Extract the (X, Y) coordinate from the center of the cell holding the provided text.  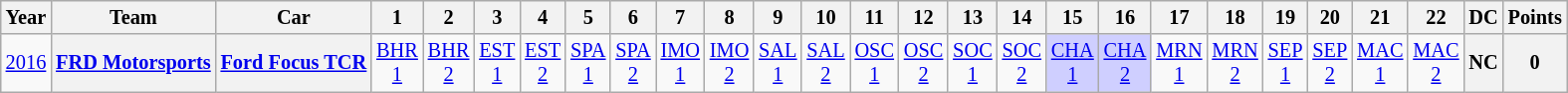
BHR2 (449, 63)
4 (543, 17)
SPA2 (633, 63)
SPA1 (587, 63)
FRD Motorsports (133, 63)
MRN1 (1179, 63)
IMO1 (681, 63)
SAL1 (778, 63)
16 (1125, 17)
20 (1330, 17)
MAC1 (1380, 63)
SAL2 (825, 63)
DC (1483, 17)
OSC1 (874, 63)
IMO2 (729, 63)
9 (778, 17)
15 (1073, 17)
21 (1380, 17)
BHR1 (397, 63)
10 (825, 17)
SEP1 (1286, 63)
2016 (26, 63)
Team (133, 17)
13 (972, 17)
Ford Focus TCR (295, 63)
CHA2 (1125, 63)
EST1 (497, 63)
19 (1286, 17)
EST2 (543, 63)
17 (1179, 17)
0 (1535, 63)
SOC2 (1021, 63)
3 (497, 17)
Car (295, 17)
14 (1021, 17)
22 (1436, 17)
CHA1 (1073, 63)
Year (26, 17)
6 (633, 17)
12 (924, 17)
7 (681, 17)
OSC2 (924, 63)
18 (1234, 17)
11 (874, 17)
SEP2 (1330, 63)
Points (1535, 17)
MRN2 (1234, 63)
5 (587, 17)
2 (449, 17)
SOC1 (972, 63)
8 (729, 17)
1 (397, 17)
NC (1483, 63)
MAC2 (1436, 63)
